Find where the given text appears and provide that cell's center as [X, Y] coordinate. 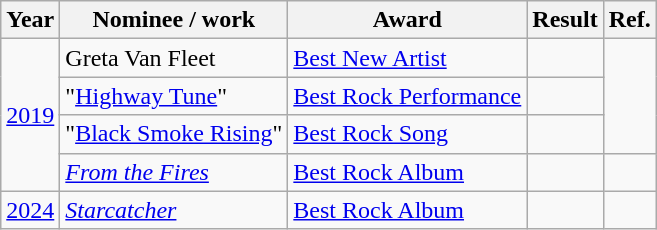
2019 [30, 115]
From the Fires [174, 172]
Ref. [630, 20]
Best Rock Song [408, 134]
Award [408, 20]
Best Rock Performance [408, 96]
2024 [30, 210]
Best New Artist [408, 58]
"Black Smoke Rising" [174, 134]
Starcatcher [174, 210]
Result [565, 20]
Year [30, 20]
Greta Van Fleet [174, 58]
Nominee / work [174, 20]
"Highway Tune" [174, 96]
